For the text-containing cell, return its midpoint in (X, Y) coordinate format. 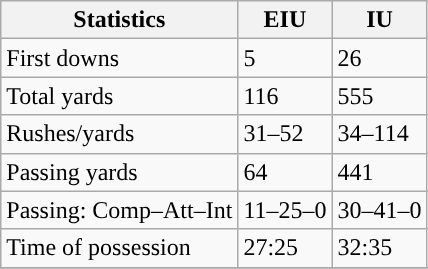
26 (380, 58)
31–52 (285, 134)
Total yards (120, 96)
116 (285, 96)
Passing yards (120, 172)
IU (380, 20)
64 (285, 172)
Passing: Comp–Att–Int (120, 210)
32:35 (380, 248)
Rushes/yards (120, 134)
5 (285, 58)
Statistics (120, 20)
First downs (120, 58)
11–25–0 (285, 210)
30–41–0 (380, 210)
EIU (285, 20)
34–114 (380, 134)
555 (380, 96)
441 (380, 172)
Time of possession (120, 248)
27:25 (285, 248)
